Locate the cell with the specified text and output its (X, Y) center coordinate. 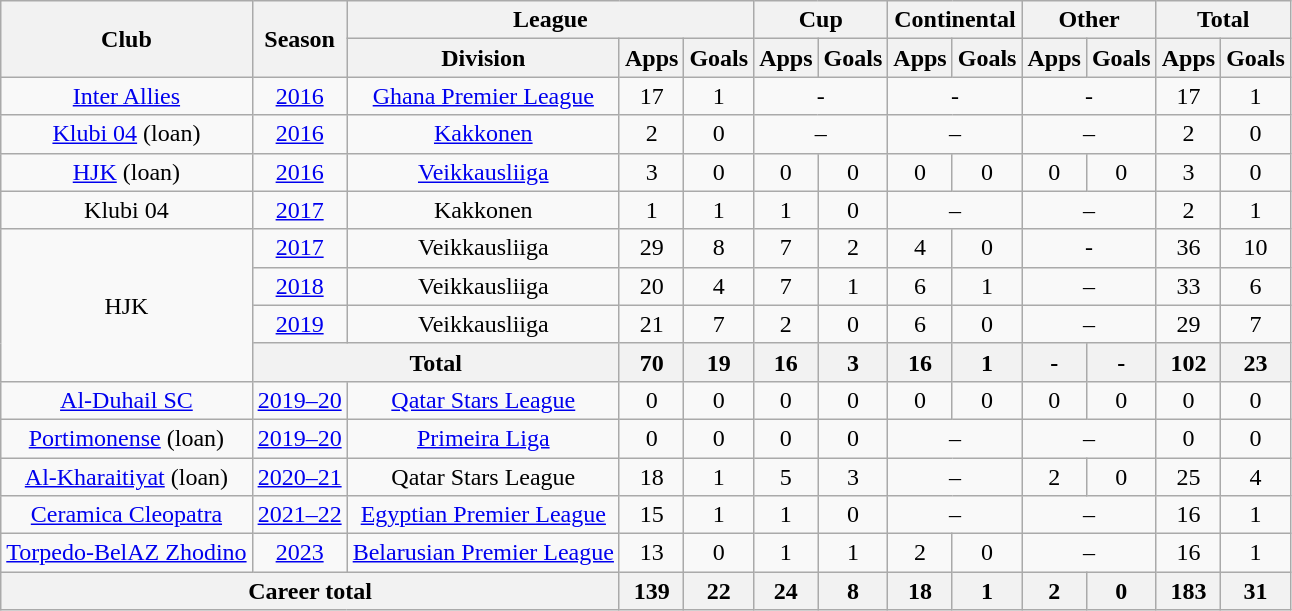
Klubi 04 (loan) (126, 134)
Career total (310, 591)
5 (786, 477)
2019 (300, 324)
Cup (821, 20)
League (550, 20)
HJK (loan) (126, 172)
Ceramica Cleopatra (126, 515)
Ghana Premier League (483, 96)
Portimonense (loan) (126, 438)
70 (651, 362)
102 (1188, 362)
20 (651, 286)
Season (300, 39)
Al-Duhail SC (126, 400)
2021–22 (300, 515)
22 (719, 591)
15 (651, 515)
Continental (955, 20)
23 (1256, 362)
19 (719, 362)
Belarusian Premier League (483, 553)
Egyptian Premier League (483, 515)
Klubi 04 (126, 210)
2020–21 (300, 477)
10 (1256, 248)
2018 (300, 286)
139 (651, 591)
25 (1188, 477)
Al-Kharaitiyat (loan) (126, 477)
Club (126, 39)
Division (483, 58)
Other (1089, 20)
36 (1188, 248)
13 (651, 553)
21 (651, 324)
183 (1188, 591)
Inter Allies (126, 96)
33 (1188, 286)
2023 (300, 553)
24 (786, 591)
31 (1256, 591)
Torpedo-BelAZ Zhodino (126, 553)
HJK (126, 305)
Primeira Liga (483, 438)
